Locate the cell with the specified text and output its (X, Y) center coordinate. 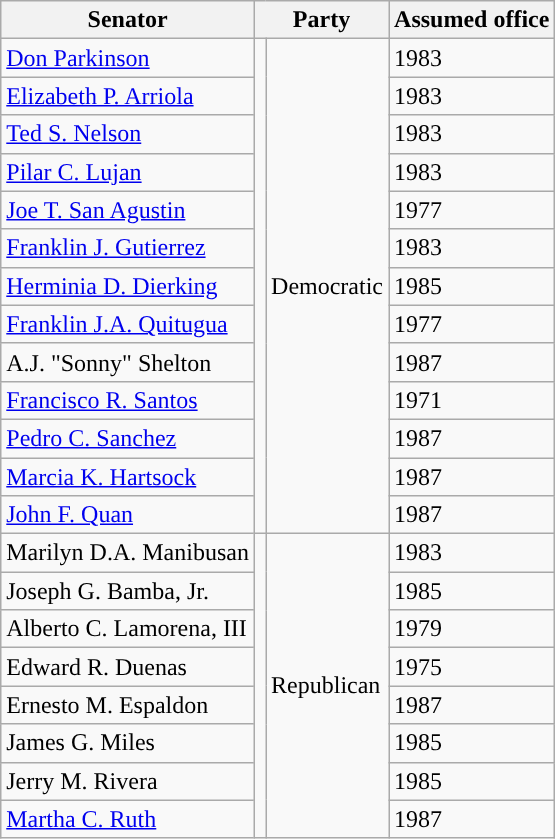
Republican (328, 686)
Martha C. Ruth (128, 819)
Joe T. San Agustin (128, 210)
Marilyn D.A. Manibusan (128, 553)
Edward R. Duenas (128, 667)
Francisco R. Santos (128, 400)
Senator (128, 20)
Jerry M. Rivera (128, 781)
Party (321, 20)
Herminia D. Dierking (128, 286)
Assumed office (472, 20)
Ted S. Nelson (128, 134)
Alberto C. Lamorena, III (128, 629)
John F. Quan (128, 515)
Pedro C. Sanchez (128, 438)
A.J. "Sonny" Shelton (128, 362)
Marcia K. Hartsock (128, 477)
Pilar C. Lujan (128, 172)
1975 (472, 667)
Franklin J.A. Quitugua (128, 324)
Don Parkinson (128, 58)
1979 (472, 629)
Franklin J. Gutierrez (128, 248)
1971 (472, 400)
Ernesto M. Espaldon (128, 705)
James G. Miles (128, 743)
Elizabeth P. Arriola (128, 96)
Democratic (328, 286)
Joseph G. Bamba, Jr. (128, 591)
